Provide the [x, y] coordinate of the cell's center where the given text is located.  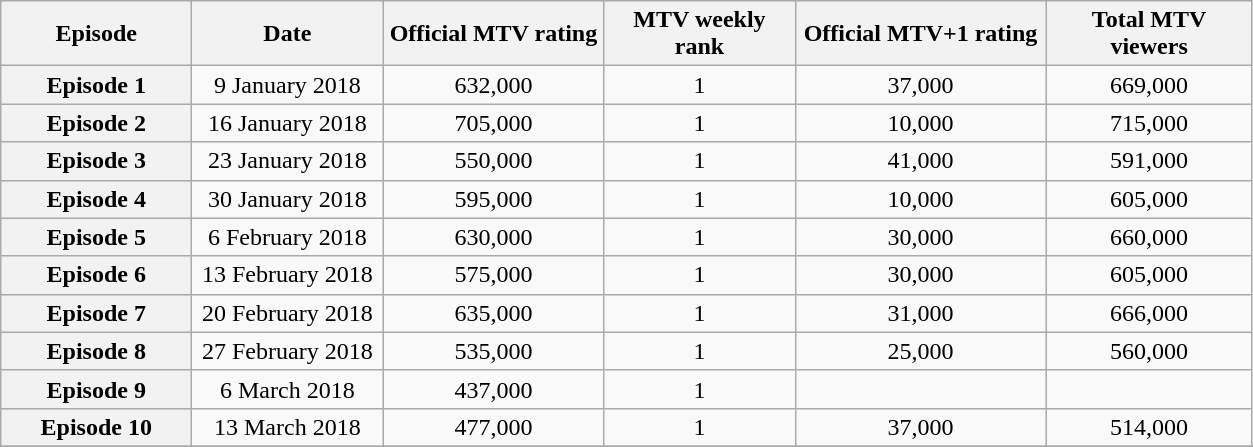
660,000 [1149, 237]
27 February 2018 [288, 351]
550,000 [494, 161]
477,000 [494, 427]
635,000 [494, 313]
16 January 2018 [288, 123]
514,000 [1149, 427]
6 March 2018 [288, 389]
MTV weekly rank [700, 34]
Episode 1 [96, 85]
31,000 [920, 313]
666,000 [1149, 313]
41,000 [920, 161]
Total MTV viewers [1149, 34]
13 March 2018 [288, 427]
Episode 10 [96, 427]
437,000 [494, 389]
705,000 [494, 123]
Episode 6 [96, 275]
20 February 2018 [288, 313]
630,000 [494, 237]
25,000 [920, 351]
Episode 2 [96, 123]
632,000 [494, 85]
535,000 [494, 351]
9 January 2018 [288, 85]
Episode 8 [96, 351]
715,000 [1149, 123]
Episode [96, 34]
575,000 [494, 275]
30 January 2018 [288, 199]
595,000 [494, 199]
23 January 2018 [288, 161]
Official MTV rating [494, 34]
Episode 4 [96, 199]
Episode 7 [96, 313]
13 February 2018 [288, 275]
669,000 [1149, 85]
Episode 5 [96, 237]
Official MTV+1 rating [920, 34]
Episode 3 [96, 161]
Episode 9 [96, 389]
560,000 [1149, 351]
591,000 [1149, 161]
6 February 2018 [288, 237]
Date [288, 34]
